Return the [X, Y] coordinate for the center point of the cell that contains the specified text.  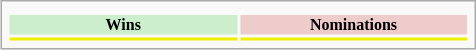
Wins [124, 25]
Nominations [354, 25]
